Identify which cell holds the provided text, then report its (x, y) central coordinate. 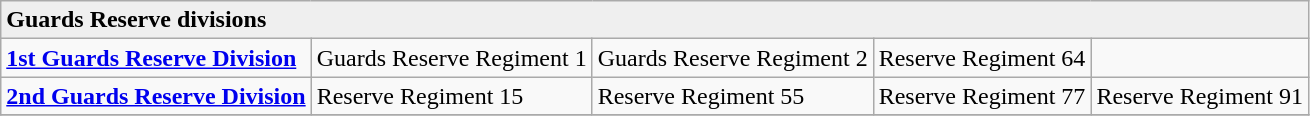
Guards Reserve Regiment 2 (732, 58)
Reserve Regiment 77 (982, 96)
Guards Reserve divisions (655, 20)
Reserve Regiment 15 (452, 96)
Reserve Regiment 64 (982, 58)
Reserve Regiment 91 (1200, 96)
2nd Guards Reserve Division (156, 96)
Reserve Regiment 55 (732, 96)
1st Guards Reserve Division (156, 58)
Guards Reserve Regiment 1 (452, 58)
